For the text-containing cell, return its midpoint in (x, y) coordinate format. 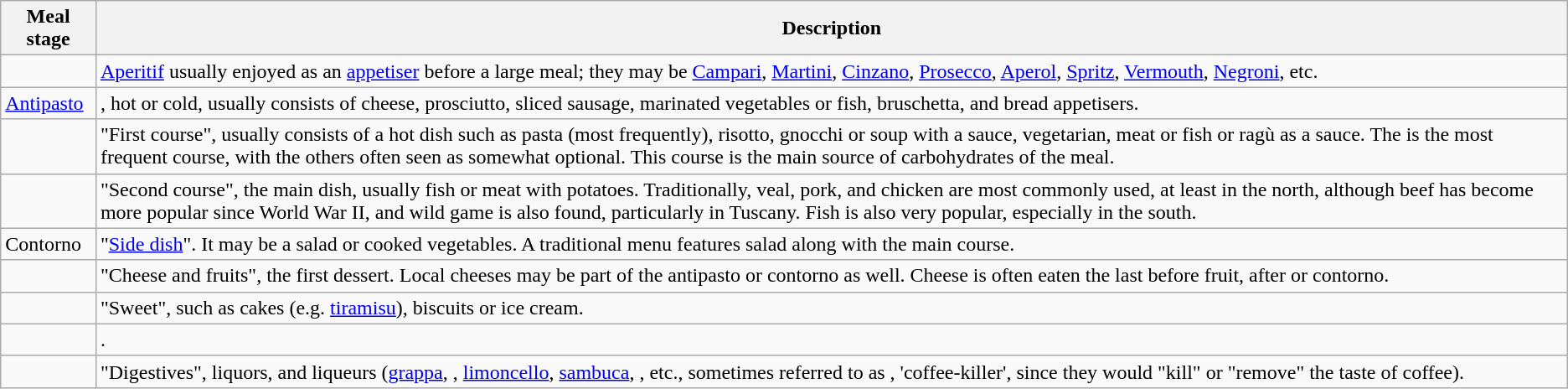
Meal stage (49, 29)
"Side dish". It may be a salad or cooked vegetables. A traditional menu features salad along with the main course. (831, 244)
Contorno (49, 244)
Antipasto (49, 103)
, hot or cold, usually consists of cheese, prosciutto, sliced sausage, marinated vegetables or fish, bruschetta, and bread appetisers. (831, 103)
. (831, 340)
Description (831, 29)
"Sweet", such as cakes (e.g. tiramisu), biscuits or ice cream. (831, 308)
